Pinpoint the cell where the given text exists, returning its [x, y] midpoint coordinate. 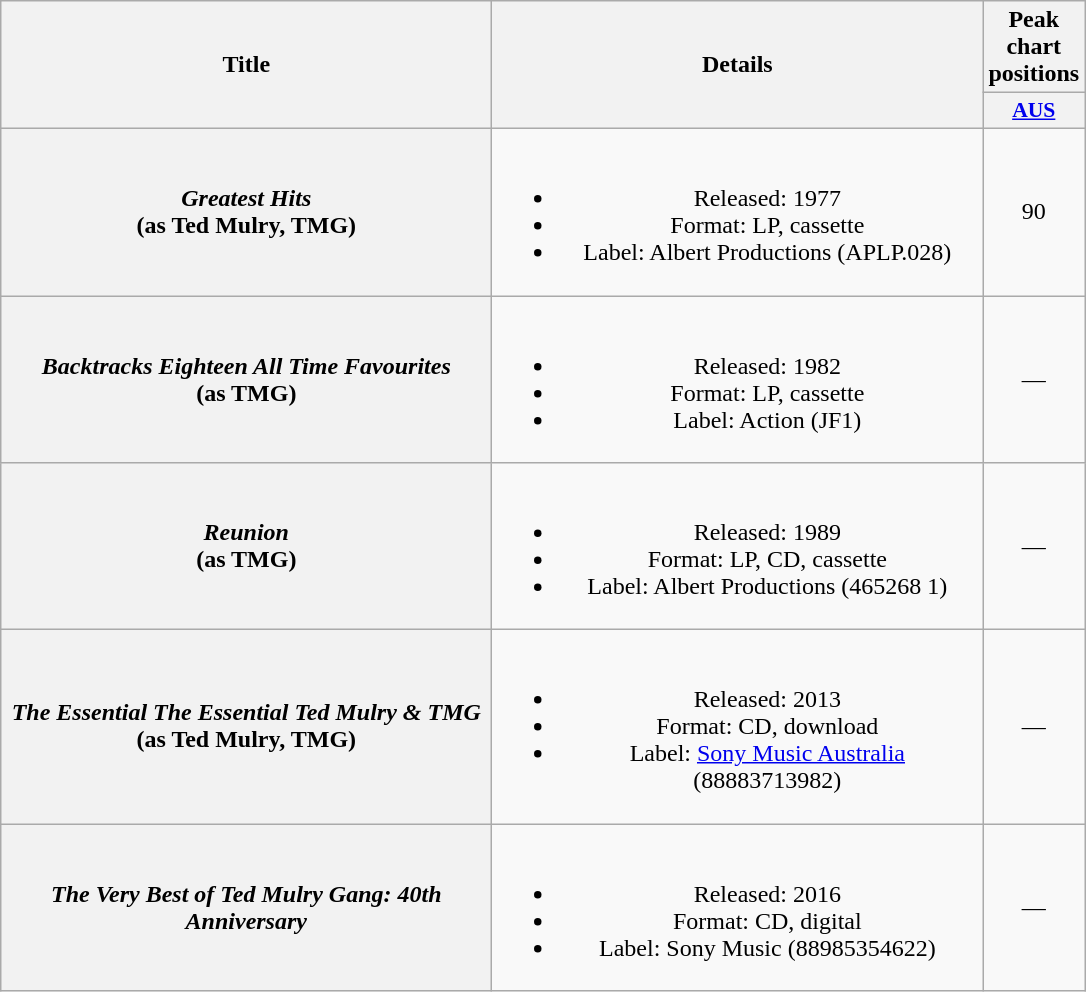
Peak chart positions [1034, 47]
Details [738, 65]
Released: 2016Format: CD, digitalLabel: Sony Music (88985354622) [738, 908]
AUS [1034, 111]
Greatest Hits (as Ted Mulry, TMG) [246, 212]
Released: 1989Format: LP, CD, cassetteLabel: Albert Productions (465268 1) [738, 546]
Title [246, 65]
Backtracks Eighteen All Time Favourites (as TMG) [246, 380]
The Essential The Essential Ted Mulry & TMG (as Ted Mulry, TMG) [246, 727]
90 [1034, 212]
Released: 1982Format: LP, cassetteLabel: Action (JF1) [738, 380]
Released: 2013Format: CD, downloadLabel: Sony Music Australia (88883713982) [738, 727]
The Very Best of Ted Mulry Gang: 40th Anniversary [246, 908]
Released: 1977Format: LP, cassetteLabel: Albert Productions (APLP.028) [738, 212]
Reunion (as TMG) [246, 546]
